Pinpoint the cell where the given text exists, returning its (x, y) midpoint coordinate. 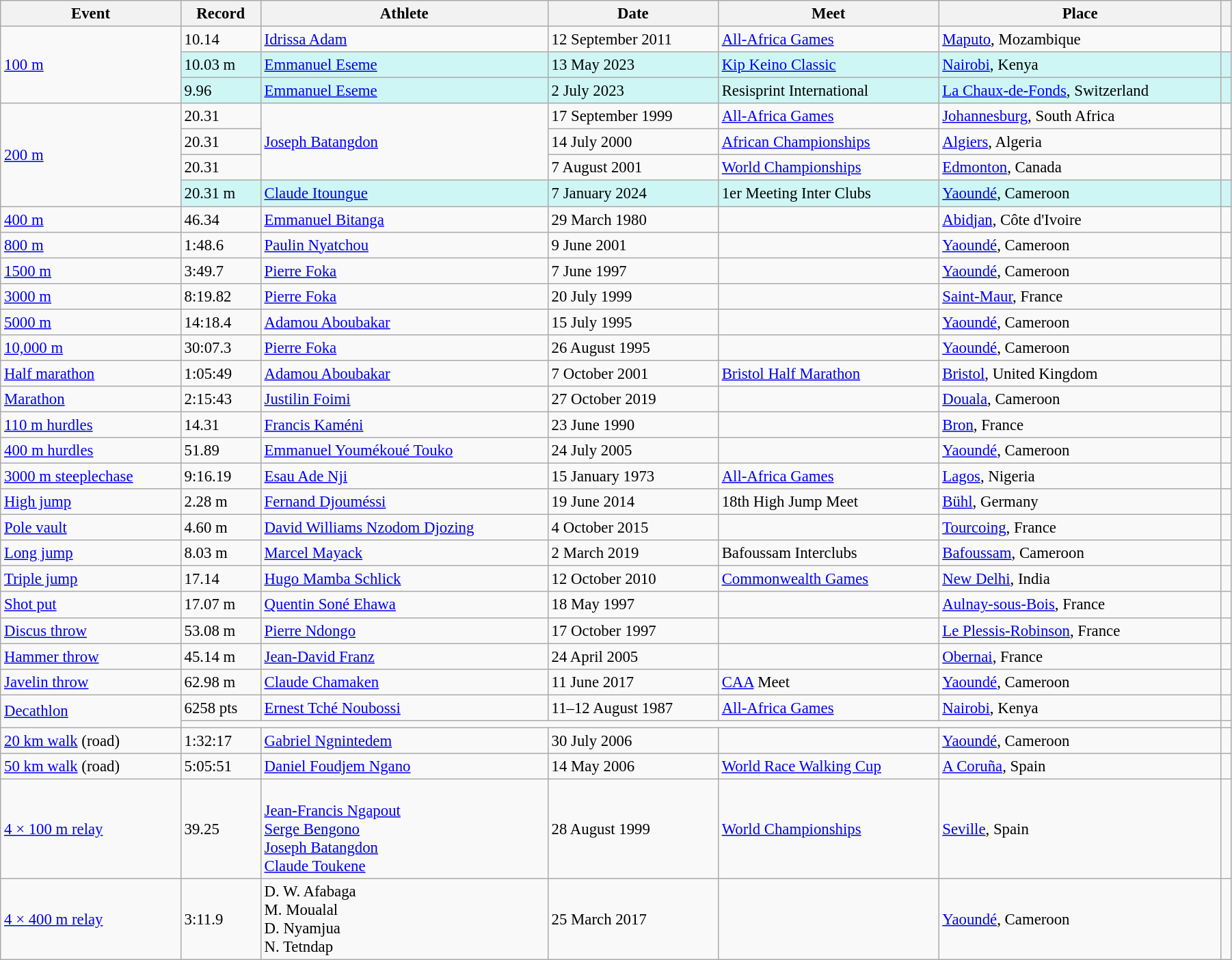
Idrissa Adam (404, 40)
1500 m (90, 271)
Resisprint International (829, 91)
15 July 1995 (633, 322)
18 May 1997 (633, 605)
23 June 1990 (633, 425)
Javelin throw (90, 682)
39.25 (220, 829)
28 August 1999 (633, 829)
18th High Jump Meet (829, 502)
Ernest Tché Noubossi (404, 708)
Hammer throw (90, 656)
A Coruña, Spain (1080, 766)
14.31 (220, 425)
1:32:17 (220, 741)
Maputo, Mozambique (1080, 40)
19 June 2014 (633, 502)
Paulin Nyatchou (404, 245)
New Delhi, India (1080, 579)
High jump (90, 502)
Pole vault (90, 528)
17 September 1999 (633, 116)
26 August 1995 (633, 348)
24 July 2005 (633, 451)
400 m (90, 219)
10,000 m (90, 348)
12 September 2011 (633, 40)
12 October 2010 (633, 579)
29 March 1980 (633, 219)
50 km walk (road) (90, 766)
Joseph Batangdon (404, 142)
Claude Itoungue (404, 194)
Aulnay-sous-Bois, France (1080, 605)
Saint-Maur, France (1080, 296)
200 m (90, 155)
14 May 2006 (633, 766)
4 October 2015 (633, 528)
Bafoussam Interclubs (829, 553)
17.07 m (220, 605)
62.98 m (220, 682)
Event (90, 14)
Obernai, France (1080, 656)
3000 m steeplechase (90, 477)
Douala, Cameroon (1080, 399)
20.31 m (220, 194)
4 × 400 m relay (90, 919)
Bühl, Germany (1080, 502)
1:05:49 (220, 373)
5:05:51 (220, 766)
5000 m (90, 322)
Half marathon (90, 373)
20 July 1999 (633, 296)
Edmonton, Canada (1080, 168)
Emmanuel Bitanga (404, 219)
13 May 2023 (633, 65)
Esau Ade Nji (404, 477)
Quentin Soné Ehawa (404, 605)
Jean-David Franz (404, 656)
17 October 1997 (633, 630)
14:18.4 (220, 322)
Seville, Spain (1080, 829)
African Championships (829, 142)
Long jump (90, 553)
Bristol Half Marathon (829, 373)
20 km walk (road) (90, 741)
8.03 m (220, 553)
Date (633, 14)
Athlete (404, 14)
30:07.3 (220, 348)
Marcel Mayack (404, 553)
9:16.19 (220, 477)
Jean-Francis NgapoutSerge BengonoJoseph BatangdonClaude Toukene (404, 829)
7 January 2024 (633, 194)
800 m (90, 245)
3000 m (90, 296)
La Chaux-de-Fonds, Switzerland (1080, 91)
Decathlon (90, 711)
6258 pts (220, 708)
Record (220, 14)
100 m (90, 66)
7 August 2001 (633, 168)
9.96 (220, 91)
CAA Meet (829, 682)
Hugo Mamba Schlick (404, 579)
17.14 (220, 579)
Fernand Djouméssi (404, 502)
Le Plessis-Robinson, France (1080, 630)
53.08 m (220, 630)
Discus throw (90, 630)
Kip Keino Classic (829, 65)
Daniel Foudjem Ngano (404, 766)
Triple jump (90, 579)
2.28 m (220, 502)
27 October 2019 (633, 399)
Meet (829, 14)
Abidjan, Côte d'Ivoire (1080, 219)
10.14 (220, 40)
45.14 m (220, 656)
Claude Chamaken (404, 682)
Bafoussam, Cameroon (1080, 553)
Justilin Foimi (404, 399)
David Williams Nzodom Djozing (404, 528)
Bristol, United Kingdom (1080, 373)
Johannesburg, South Africa (1080, 116)
46.34 (220, 219)
Shot put (90, 605)
11 June 2017 (633, 682)
Pierre Ndongo (404, 630)
30 July 2006 (633, 741)
9 June 2001 (633, 245)
51.89 (220, 451)
400 m hurdles (90, 451)
Emmanuel Youmékoué Touko (404, 451)
4 × 100 m relay (90, 829)
11–12 August 1987 (633, 708)
14 July 2000 (633, 142)
3:49.7 (220, 271)
Lagos, Nigeria (1080, 477)
1:48.6 (220, 245)
25 March 2017 (633, 919)
2:15:43 (220, 399)
4.60 m (220, 528)
2 July 2023 (633, 91)
10.03 m (220, 65)
3:11.9 (220, 919)
1er Meeting Inter Clubs (829, 194)
World Race Walking Cup (829, 766)
Algiers, Algeria (1080, 142)
Francis Kaméni (404, 425)
Place (1080, 14)
D. W. AfabagaM. MoualalD. NyamjuaN. Tetndap (404, 919)
Marathon (90, 399)
7 October 2001 (633, 373)
Gabriel Ngnintedem (404, 741)
Tourcoing, France (1080, 528)
24 April 2005 (633, 656)
8:19.82 (220, 296)
2 March 2019 (633, 553)
7 June 1997 (633, 271)
Commonwealth Games (829, 579)
110 m hurdles (90, 425)
15 January 1973 (633, 477)
Bron, France (1080, 425)
